Find where the given text appears and provide that cell's center as [X, Y] coordinate. 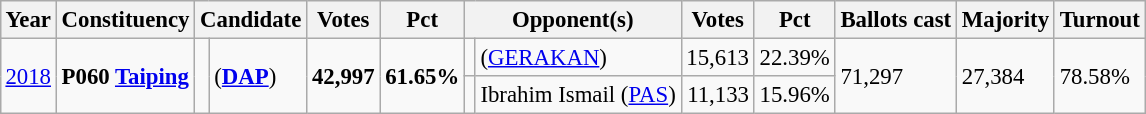
27,384 [1005, 76]
22.39% [794, 57]
Ibrahim Ismail (PAS) [578, 95]
(GERAKAN) [578, 57]
Ballots cast [896, 20]
Constituency [125, 20]
15.96% [794, 95]
Majority [1005, 20]
Turnout [1100, 20]
2018 [28, 76]
Opponent(s) [572, 20]
11,133 [718, 95]
42,997 [344, 76]
15,613 [718, 57]
Candidate [251, 20]
Year [28, 20]
71,297 [896, 76]
61.65% [422, 76]
P060 Taiping [125, 76]
(DAP) [258, 76]
78.58% [1100, 76]
